For the text-containing cell, return its midpoint in [x, y] coordinate format. 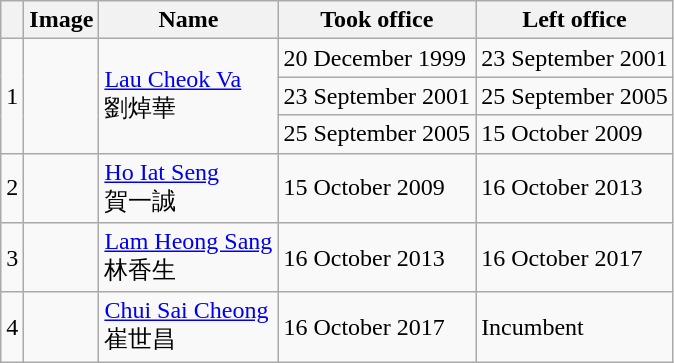
3 [12, 258]
Name [188, 20]
Incumbent [575, 327]
Took office [377, 20]
Ho Iat Seng賀一誠 [188, 188]
Lau Cheok Va劉焯華 [188, 96]
2 [12, 188]
1 [12, 96]
Lam Heong Sang林香生 [188, 258]
Image [62, 20]
Chui Sai Cheong崔世昌 [188, 327]
Left office [575, 20]
20 December 1999 [377, 58]
4 [12, 327]
